Capture the cell that displays the provided text and extract its [x, y] central coordinate. 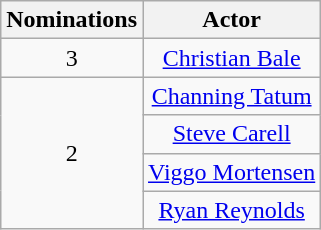
2 [72, 153]
Channing Tatum [231, 96]
Viggo Mortensen [231, 172]
Actor [231, 20]
Christian Bale [231, 58]
3 [72, 58]
Nominations [72, 20]
Steve Carell [231, 134]
Ryan Reynolds [231, 210]
